Output the [X, Y] coordinate of the center of the cell containing the given text.  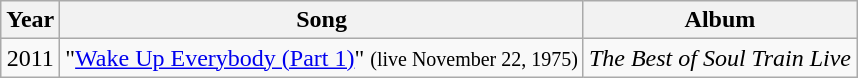
Song [322, 20]
2011 [30, 58]
"Wake Up Everybody (Part 1)" (live November 22, 1975) [322, 58]
Year [30, 20]
The Best of Soul Train Live [720, 58]
Album [720, 20]
